Pinpoint the cell where the given text exists, returning its [X, Y] midpoint coordinate. 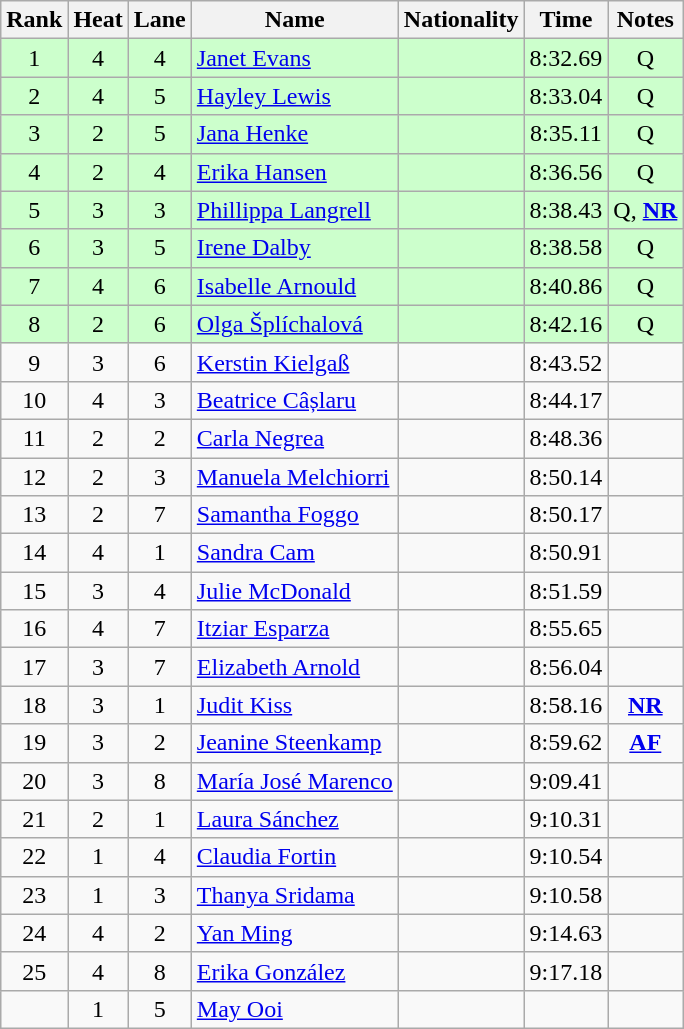
Nationality [461, 20]
Thanya Sridama [294, 895]
Janet Evans [294, 58]
23 [34, 895]
Sandra Cam [294, 553]
María José Marenco [294, 781]
12 [34, 477]
8:50.17 [566, 515]
18 [34, 705]
Notes [646, 20]
8:50.91 [566, 553]
Q, NR [646, 210]
8:38.43 [566, 210]
8:35.11 [566, 134]
Irene Dalby [294, 248]
8:55.65 [566, 629]
Beatrice Câșlaru [294, 400]
22 [34, 857]
Olga Šplíchalová [294, 324]
9:09.41 [566, 781]
9:14.63 [566, 933]
14 [34, 553]
NR [646, 705]
17 [34, 667]
8:33.04 [566, 96]
8:51.59 [566, 591]
8:38.58 [566, 248]
Rank [34, 20]
25 [34, 971]
Time [566, 20]
Claudia Fortin [294, 857]
9:10.58 [566, 895]
Itziar Esparza [294, 629]
Samantha Foggo [294, 515]
Erika Hansen [294, 172]
8:32.69 [566, 58]
9:10.54 [566, 857]
Isabelle Arnould [294, 286]
Jana Henke [294, 134]
Erika González [294, 971]
11 [34, 438]
Laura Sánchez [294, 819]
8:56.04 [566, 667]
8:42.16 [566, 324]
8:48.36 [566, 438]
21 [34, 819]
Heat [98, 20]
May Ooi [294, 1009]
9:10.31 [566, 819]
13 [34, 515]
9:17.18 [566, 971]
16 [34, 629]
8:44.17 [566, 400]
8:59.62 [566, 743]
10 [34, 400]
Hayley Lewis [294, 96]
Judit Kiss [294, 705]
19 [34, 743]
8:43.52 [566, 362]
Name [294, 20]
20 [34, 781]
Kerstin Kielgaß [294, 362]
8:50.14 [566, 477]
Manuela Melchiorri [294, 477]
Elizabeth Arnold [294, 667]
Lane [160, 20]
8:36.56 [566, 172]
15 [34, 591]
Julie McDonald [294, 591]
8:58.16 [566, 705]
Carla Negrea [294, 438]
AF [646, 743]
9 [34, 362]
Phillippa Langrell [294, 210]
24 [34, 933]
8:40.86 [566, 286]
Yan Ming [294, 933]
Jeanine Steenkamp [294, 743]
